From the cell containing the given text, extract its center point as (X, Y) coordinate. 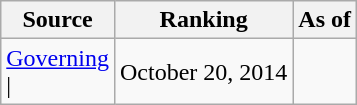
As of (325, 20)
Ranking (203, 20)
Source (58, 20)
October 20, 2014 (203, 72)
Governing| (58, 72)
